Search for the cell housing the specified text and yield its [x, y] center coordinate. 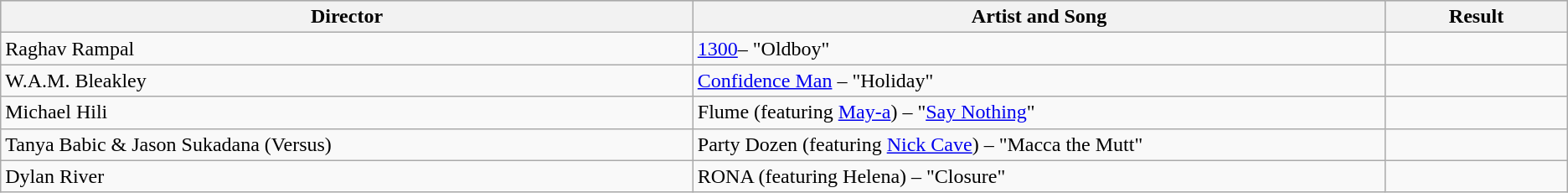
1300– "Oldboy" [1039, 49]
Party Dozen (featuring Nick Cave) – "Macca the Mutt" [1039, 144]
Director [347, 17]
Dylan River [347, 176]
W.A.M. Bleakley [347, 81]
Tanya Babic & Jason Sukadana (Versus) [347, 144]
Flume (featuring May-a) – "Say Nothing" [1039, 112]
RONA (featuring Helena) – "Closure" [1039, 176]
Confidence Man – "Holiday" [1039, 81]
Raghav Rampal [347, 49]
Artist and Song [1039, 17]
Michael Hili [347, 112]
Result [1477, 17]
